Pinpoint the cell where the given text exists, returning its [X, Y] midpoint coordinate. 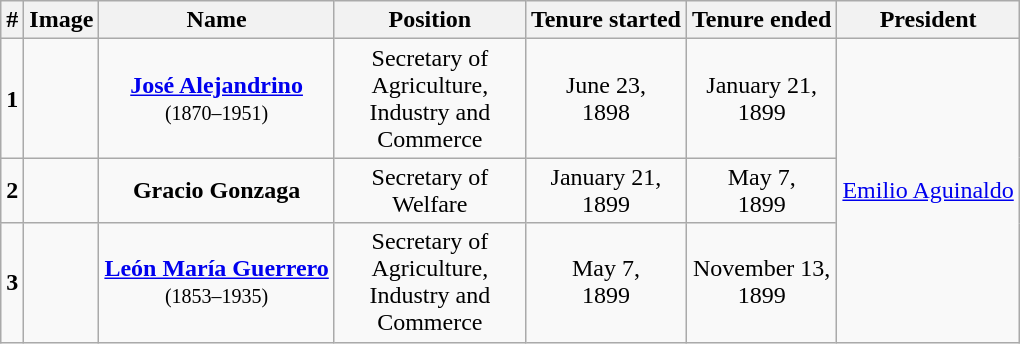
November 13,1899 [761, 282]
Position [430, 20]
3 [12, 282]
Emilio Aguinaldo [928, 190]
Tenure ended [761, 20]
Tenure started [606, 20]
# [12, 20]
Secretary of Welfare [430, 190]
1 [12, 98]
José Alejandrino(1870–1951) [216, 98]
Gracio Gonzaga [216, 190]
Name [216, 20]
León María Guerrero(1853–1935) [216, 282]
Image [62, 20]
2 [12, 190]
June 23,1898 [606, 98]
President [928, 20]
